From the cell containing the given text, extract its center point as (X, Y) coordinate. 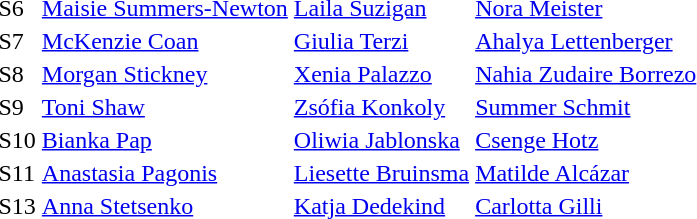
Zsófia Konkoly (381, 107)
Bianka Pap (164, 140)
Liesette Bruinsma (381, 173)
Xenia Palazzo (381, 74)
Toni Shaw (164, 107)
Anastasia Pagonis (164, 173)
Oliwia Jablonska (381, 140)
Morgan Stickney (164, 74)
Giulia Terzi (381, 41)
McKenzie Coan (164, 41)
